Extract the (x, y) coordinate from the center of the cell holding the provided text.  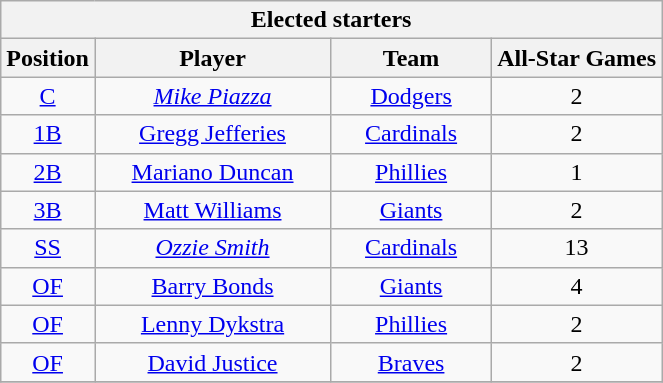
4 (577, 286)
Braves (412, 362)
All-Star Games (577, 58)
Ozzie Smith (212, 248)
C (48, 96)
Position (48, 58)
Lenny Dykstra (212, 324)
Mike Piazza (212, 96)
SS (48, 248)
Elected starters (332, 20)
2B (48, 172)
Matt Williams (212, 210)
Team (412, 58)
1 (577, 172)
David Justice (212, 362)
Player (212, 58)
1B (48, 134)
Dodgers (412, 96)
13 (577, 248)
Barry Bonds (212, 286)
Mariano Duncan (212, 172)
3B (48, 210)
Gregg Jefferies (212, 134)
